Return [x, y] of the center of cell containing provided text 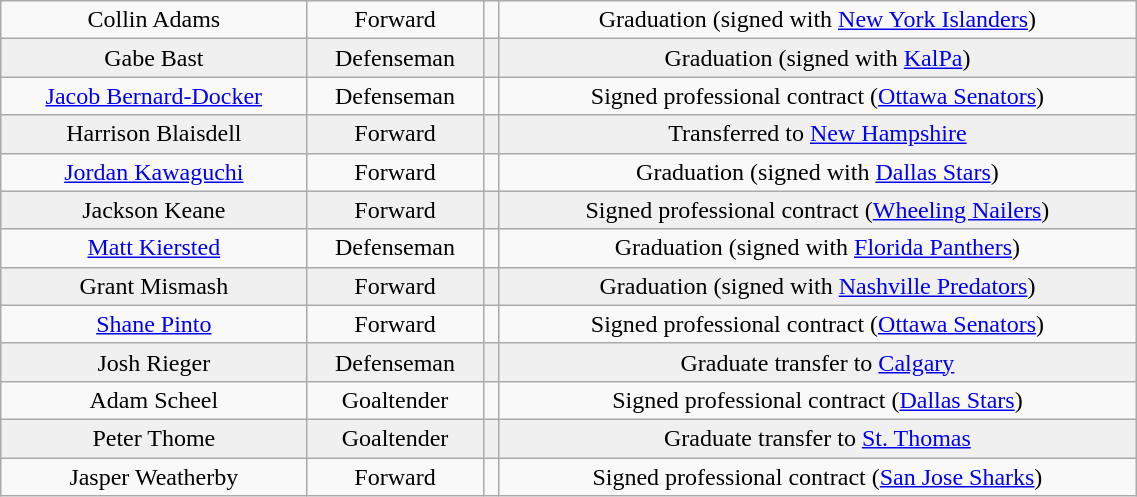
Transferred to New Hampshire [818, 134]
Graduate transfer to St. Thomas [818, 438]
Matt Kiersted [154, 248]
Collin Adams [154, 20]
Gabe Bast [154, 58]
Graduation (signed with Florida Panthers) [818, 248]
Signed professional contract (Wheeling Nailers) [818, 210]
Graduation (signed with New York Islanders) [818, 20]
Signed professional contract (San Jose Sharks) [818, 477]
Jackson Keane [154, 210]
Graduation (signed with Dallas Stars) [818, 172]
Signed professional contract (Dallas Stars) [818, 400]
Adam Scheel [154, 400]
Graduate transfer to Calgary [818, 362]
Harrison Blaisdell [154, 134]
Shane Pinto [154, 324]
Graduation (signed with Nashville Predators) [818, 286]
Jordan Kawaguchi [154, 172]
Jasper Weatherby [154, 477]
Grant Mismash [154, 286]
Graduation (signed with KalPa) [818, 58]
Jacob Bernard-Docker [154, 96]
Josh Rieger [154, 362]
Peter Thome [154, 438]
